Identify which cell holds the provided text, then report its (x, y) central coordinate. 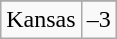
–3 (98, 20)
Kansas (41, 20)
